Output the [X, Y] coordinate of the center of the cell containing the given text.  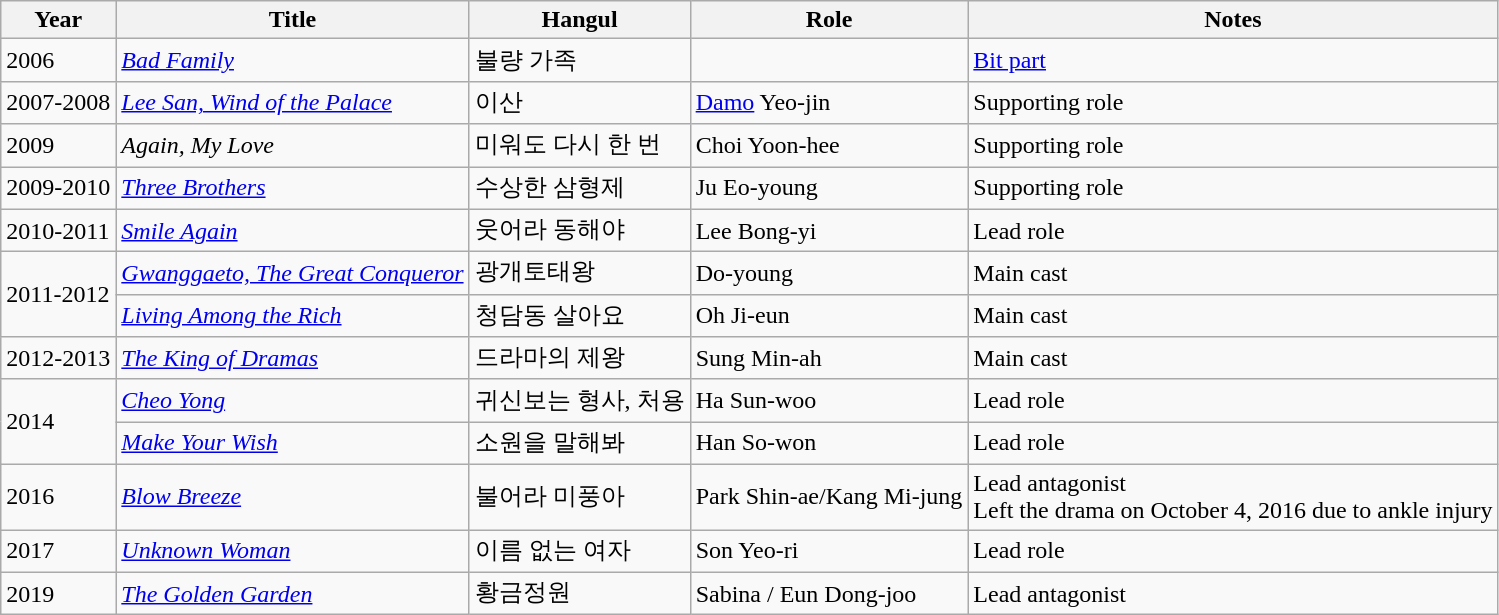
2010-2011 [58, 230]
Notes [1233, 20]
2006 [58, 60]
Lead antagonist [1233, 594]
소원을 말해봐 [580, 444]
광개토태왕 [580, 274]
Sung Min-ah [829, 358]
Lee San, Wind of the Palace [292, 102]
2017 [58, 552]
2011-2012 [58, 294]
Year [58, 20]
Do-young [829, 274]
Smile Again [292, 230]
2009-2010 [58, 188]
Bit part [1233, 60]
수상한 삼형제 [580, 188]
Park Shin-ae/Kang Mi-jung [829, 496]
이산 [580, 102]
Han So-won [829, 444]
Ha Sun-woo [829, 400]
Role [829, 20]
귀신보는 형사, 처용 [580, 400]
미워도 다시 한 번 [580, 146]
Gwanggaeto, The Great Conqueror [292, 274]
Again, My Love [292, 146]
Bad Family [292, 60]
청담동 살아요 [580, 316]
Make Your Wish [292, 444]
2019 [58, 594]
Lead antagonistLeft the drama on October 4, 2016 due to ankle injury [1233, 496]
2012-2013 [58, 358]
Cheo Yong [292, 400]
Sabina / Eun Dong-joo [829, 594]
불어라 미풍아 [580, 496]
Choi Yoon-hee [829, 146]
불량 가족 [580, 60]
Damo Yeo-jin [829, 102]
웃어라 동해야 [580, 230]
Lee Bong-yi [829, 230]
Living Among the Rich [292, 316]
드라마의 제왕 [580, 358]
Unknown Woman [292, 552]
Three Brothers [292, 188]
Oh Ji-eun [829, 316]
Title [292, 20]
Hangul [580, 20]
Blow Breeze [292, 496]
2009 [58, 146]
Ju Eo-young [829, 188]
The King of Dramas [292, 358]
이름 없는 여자 [580, 552]
황금정원 [580, 594]
2014 [58, 422]
Son Yeo-ri [829, 552]
2016 [58, 496]
2007-2008 [58, 102]
The Golden Garden [292, 594]
